Capture the cell that displays the provided text and extract its [X, Y] central coordinate. 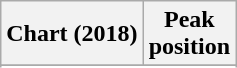
Peakposition [189, 34]
Chart (2018) [72, 34]
